Capture the cell that displays the provided text and extract its (X, Y) central coordinate. 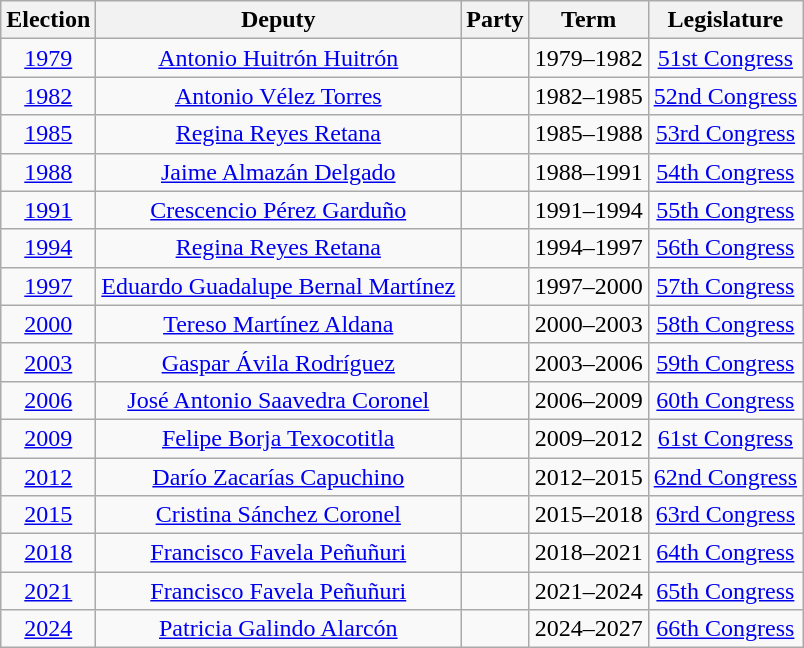
2012–2015 (588, 477)
Cristina Sánchez Coronel (278, 515)
1985 (48, 134)
1988 (48, 172)
61st Congress (725, 438)
66th Congress (725, 629)
54th Congress (725, 172)
Term (588, 20)
Patricia Galindo Alarcón (278, 629)
1997–2000 (588, 286)
56th Congress (725, 248)
Antonio Vélez Torres (278, 96)
1979 (48, 58)
2003–2006 (588, 362)
2018 (48, 553)
2000–2003 (588, 324)
1982–1985 (588, 96)
1991–1994 (588, 210)
2015–2018 (588, 515)
2009–2012 (588, 438)
2015 (48, 515)
2021–2024 (588, 591)
Jaime Almazán Delgado (278, 172)
Legislature (725, 20)
60th Congress (725, 400)
2024–2027 (588, 629)
51st Congress (725, 58)
52nd Congress (725, 96)
64th Congress (725, 553)
2006 (48, 400)
1982 (48, 96)
Tereso Martínez Aldana (278, 324)
55th Congress (725, 210)
63rd Congress (725, 515)
José Antonio Saavedra Coronel (278, 400)
2006–2009 (588, 400)
1994–1997 (588, 248)
Crescencio Pérez Garduño (278, 210)
1979–1982 (588, 58)
2012 (48, 477)
2024 (48, 629)
58th Congress (725, 324)
1997 (48, 286)
53rd Congress (725, 134)
59th Congress (725, 362)
1988–1991 (588, 172)
1994 (48, 248)
2021 (48, 591)
Darío Zacarías Capuchino (278, 477)
Election (48, 20)
2000 (48, 324)
2009 (48, 438)
Antonio Huitrón Huitrón (278, 58)
65th Congress (725, 591)
2003 (48, 362)
Eduardo Guadalupe Bernal Martínez (278, 286)
57th Congress (725, 286)
1985–1988 (588, 134)
Deputy (278, 20)
2018–2021 (588, 553)
1991 (48, 210)
Felipe Borja Texocotitla (278, 438)
Gaspar Ávila Rodríguez (278, 362)
Party (495, 20)
62nd Congress (725, 477)
